Determine the [x, y] coordinate at the center of the cell enclosing the given text.  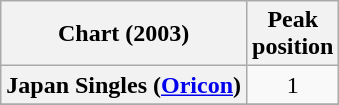
Japan Singles (Oricon) [124, 85]
Chart (2003) [124, 34]
Peakposition [293, 34]
1 [293, 85]
